Extract the [X, Y] coordinate from the center of the cell holding the provided text.  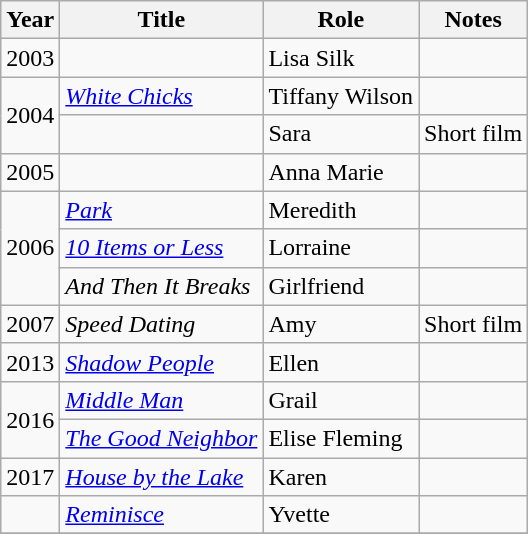
Elise Fleming [341, 438]
Role [341, 20]
The Good Neighbor [162, 438]
Girlfriend [341, 286]
Park [162, 210]
10 Items or Less [162, 248]
Anna Marie [341, 172]
Year [30, 20]
2013 [30, 362]
2003 [30, 58]
Yvette [341, 515]
Lorraine [341, 248]
2007 [30, 324]
Ellen [341, 362]
Speed Dating [162, 324]
Notes [474, 20]
White Chicks [162, 96]
Grail [341, 400]
And Then It Breaks [162, 286]
2016 [30, 419]
Reminisce [162, 515]
Shadow People [162, 362]
Middle Man [162, 400]
Lisa Silk [341, 58]
Amy [341, 324]
2004 [30, 115]
Title [162, 20]
2017 [30, 477]
2005 [30, 172]
Sara [341, 134]
Meredith [341, 210]
2006 [30, 248]
Karen [341, 477]
Tiffany Wilson [341, 96]
House by the Lake [162, 477]
